Identify which cell holds the provided text, then report its [X, Y] central coordinate. 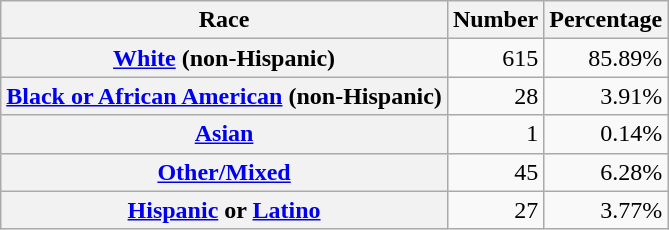
1 [495, 134]
White (non-Hispanic) [224, 58]
27 [495, 210]
28 [495, 96]
45 [495, 172]
85.89% [606, 58]
3.91% [606, 96]
Black or African American (non-Hispanic) [224, 96]
3.77% [606, 210]
615 [495, 58]
Percentage [606, 20]
Race [224, 20]
6.28% [606, 172]
0.14% [606, 134]
Asian [224, 134]
Hispanic or Latino [224, 210]
Other/Mixed [224, 172]
Number [495, 20]
